Scan for the cell matching the given text and deliver its [X, Y] coordinate at center. 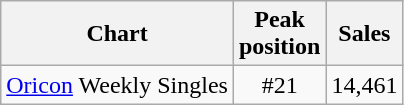
Chart [118, 34]
Peakposition [279, 34]
#21 [279, 85]
14,461 [364, 85]
Sales [364, 34]
Oricon Weekly Singles [118, 85]
